Output the (X, Y) coordinate of the center of the cell containing the given text.  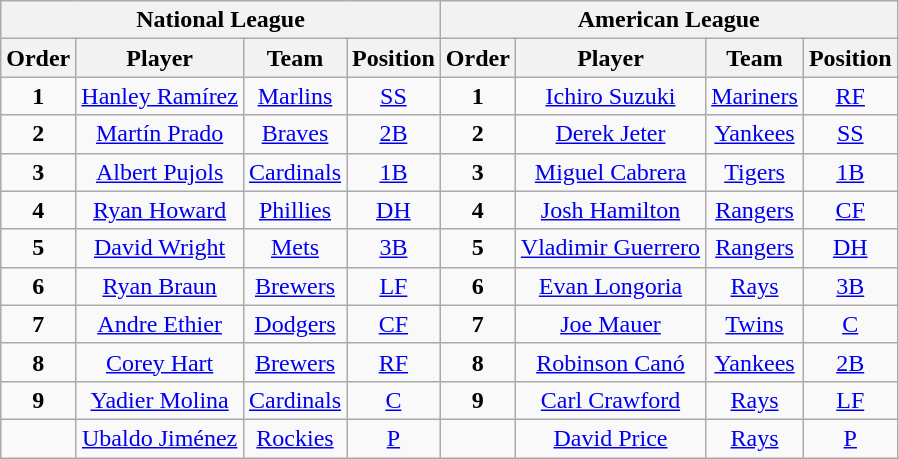
Twins (755, 324)
Dodgers (294, 324)
Ryan Braun (160, 286)
Martín Prado (160, 134)
American League (668, 20)
Braves (294, 134)
Hanley Ramírez (160, 96)
Evan Longoria (610, 286)
Robinson Canó (610, 362)
Tigers (755, 172)
Mets (294, 248)
David Price (610, 438)
Corey Hart (160, 362)
Mariners (755, 96)
Marlins (294, 96)
Andre Ethier (160, 324)
National League (221, 20)
Yadier Molina (160, 400)
Phillies (294, 210)
Joe Mauer (610, 324)
Josh Hamilton (610, 210)
Derek Jeter (610, 134)
Ichiro Suzuki (610, 96)
Rockies (294, 438)
Albert Pujols (160, 172)
Miguel Cabrera (610, 172)
Ubaldo Jiménez (160, 438)
Carl Crawford (610, 400)
Vladimir Guerrero (610, 248)
Ryan Howard (160, 210)
David Wright (160, 248)
